Provide the (X, Y) coordinate of the cell's center where the given text is located.  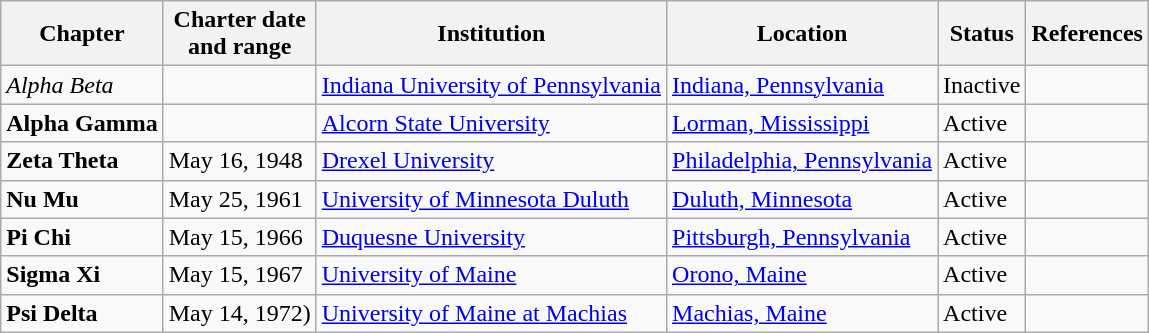
Machias, Maine (802, 313)
Chapter (82, 34)
Philadelphia, Pennsylvania (802, 161)
Inactive (982, 85)
Pi Chi (82, 237)
Indiana, Pennsylvania (802, 85)
University of Maine at Machias (491, 313)
Sigma Xi (82, 275)
May 15, 1967 (240, 275)
Indiana University of Pennsylvania (491, 85)
May 25, 1961 (240, 199)
Location (802, 34)
Alcorn State University (491, 123)
University of Maine (491, 275)
May 15, 1966 (240, 237)
Drexel University (491, 161)
Alpha Gamma (82, 123)
University of Minnesota Duluth (491, 199)
Nu Mu (82, 199)
Zeta Theta (82, 161)
Duquesne University (491, 237)
Orono, Maine (802, 275)
Lorman, Mississippi (802, 123)
Charter dateand range (240, 34)
Duluth, Minnesota (802, 199)
May 14, 1972) (240, 313)
Pittsburgh, Pennsylvania (802, 237)
Institution (491, 34)
Status (982, 34)
Alpha Beta (82, 85)
May 16, 1948 (240, 161)
References (1088, 34)
Psi Delta (82, 313)
